Locate the cell with the specified text and output its [X, Y] center coordinate. 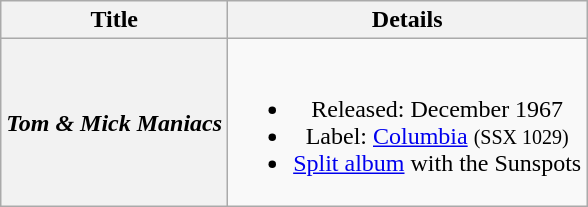
Details [408, 20]
Released: December 1967Label: Columbia (SSX 1029)Split album with the Sunspots [408, 122]
Tom & Mick Maniacs [114, 122]
Title [114, 20]
